Determine the [x, y] coordinate at the center of the cell enclosing the given text.  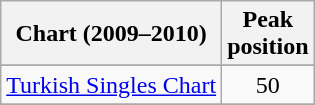
50 [268, 85]
Peakposition [268, 34]
Chart (2009–2010) [112, 34]
Turkish Singles Chart [112, 85]
